Capture the cell that displays the provided text and extract its [x, y] central coordinate. 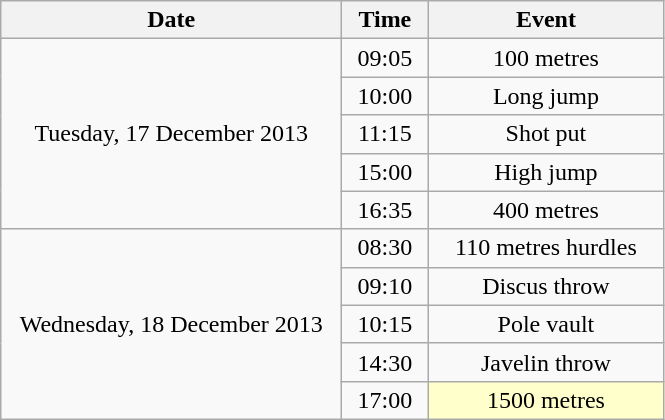
15:00 [385, 172]
Date [172, 20]
110 metres hurdles [546, 248]
Long jump [546, 96]
Discus throw [546, 286]
10:15 [385, 324]
11:15 [385, 134]
08:30 [385, 248]
1500 metres [546, 400]
16:35 [385, 210]
High jump [546, 172]
09:10 [385, 286]
17:00 [385, 400]
10:00 [385, 96]
09:05 [385, 58]
14:30 [385, 362]
100 metres [546, 58]
400 metres [546, 210]
Javelin throw [546, 362]
Tuesday, 17 December 2013 [172, 134]
Time [385, 20]
Wednesday, 18 December 2013 [172, 324]
Pole vault [546, 324]
Shot put [546, 134]
Event [546, 20]
